Identify which cell holds the provided text, then report its [x, y] central coordinate. 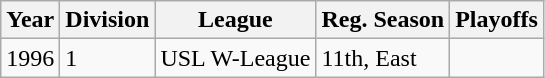
Reg. Season [383, 20]
Division [108, 20]
League [236, 20]
USL W-League [236, 58]
1996 [30, 58]
Year [30, 20]
Playoffs [497, 20]
1 [108, 58]
11th, East [383, 58]
